Identify which cell holds the provided text, then report its (X, Y) central coordinate. 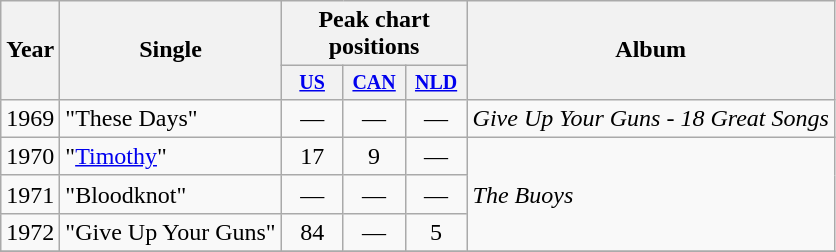
1970 (30, 156)
1969 (30, 118)
Peak chart positions (374, 34)
1972 (30, 232)
"Give Up Your Guns" (170, 232)
Single (170, 50)
1971 (30, 194)
NLD (436, 82)
The Buoys (650, 194)
9 (374, 156)
5 (436, 232)
17 (312, 156)
"These Days" (170, 118)
"Bloodknot" (170, 194)
US (312, 82)
Give Up Your Guns - 18 Great Songs (650, 118)
Album (650, 50)
CAN (374, 82)
Year (30, 50)
84 (312, 232)
"Timothy" (170, 156)
